Provide the (x, y) coordinate of the cell's center where the given text is located.  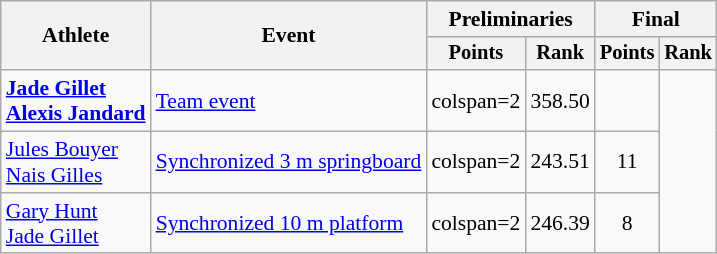
8 (627, 224)
Athlete (76, 36)
358.50 (560, 100)
Synchronized 3 m springboard (289, 162)
246.39 (560, 224)
Final (656, 19)
Jules BouyerNais Gilles (76, 162)
Jade GilletAlexis Jandard (76, 100)
Event (289, 36)
Team event (289, 100)
11 (627, 162)
243.51 (560, 162)
Synchronized 10 m platform (289, 224)
Preliminaries (510, 19)
Gary HuntJade Gillet (76, 224)
